Capture the cell that displays the provided text and extract its (x, y) central coordinate. 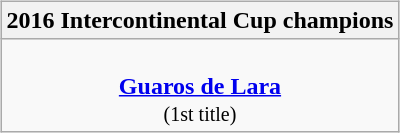
Guaros de Lara(1st title) (200, 85)
2016 Intercontinental Cup champions (200, 20)
